Search for the cell housing the specified text and yield its (x, y) center coordinate. 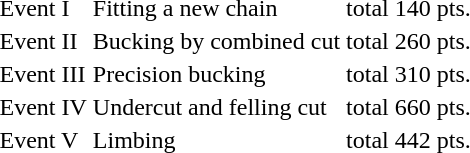
Precision bucking (216, 74)
Undercut and felling cut (216, 107)
Bucking by combined cut (216, 41)
